Locate the cell with the specified text and output its [X, Y] center coordinate. 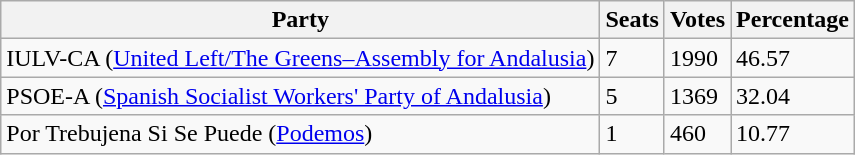
Party [300, 20]
Seats [632, 20]
PSOE-A (Spanish Socialist Workers' Party of Andalusia) [300, 96]
1990 [697, 58]
10.77 [793, 134]
32.04 [793, 96]
46.57 [793, 58]
Por Trebujena Si Se Puede (Podemos) [300, 134]
460 [697, 134]
1369 [697, 96]
IULV-CA (United Left/The Greens–Assembly for Andalusia) [300, 58]
5 [632, 96]
Percentage [793, 20]
Votes [697, 20]
7 [632, 58]
1 [632, 134]
